Return (X, Y) of the center of cell containing provided text 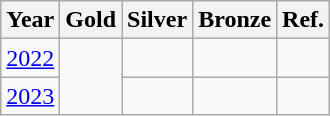
Year (30, 20)
2022 (30, 58)
Ref. (304, 20)
Silver (158, 20)
2023 (30, 96)
Gold (91, 20)
Bronze (235, 20)
